Pinpoint the cell where the given text exists, returning its [X, Y] midpoint coordinate. 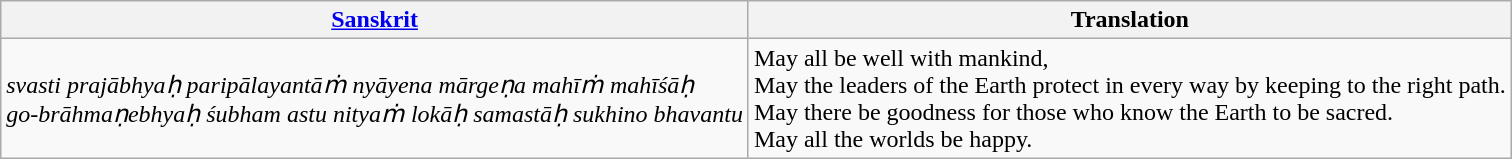
Sanskrit [375, 20]
svasti prajābhyaḥ paripālayantāṁ nyāyena mārgeṇa mahīṁ mahīśāḥgo-brāhmaṇebhyaḥ śubham astu nityaṁ lokāḥ samastāḥ sukhino bhavantu [375, 98]
Translation [1130, 20]
